Output the [x, y] coordinate of the center of the cell containing the given text.  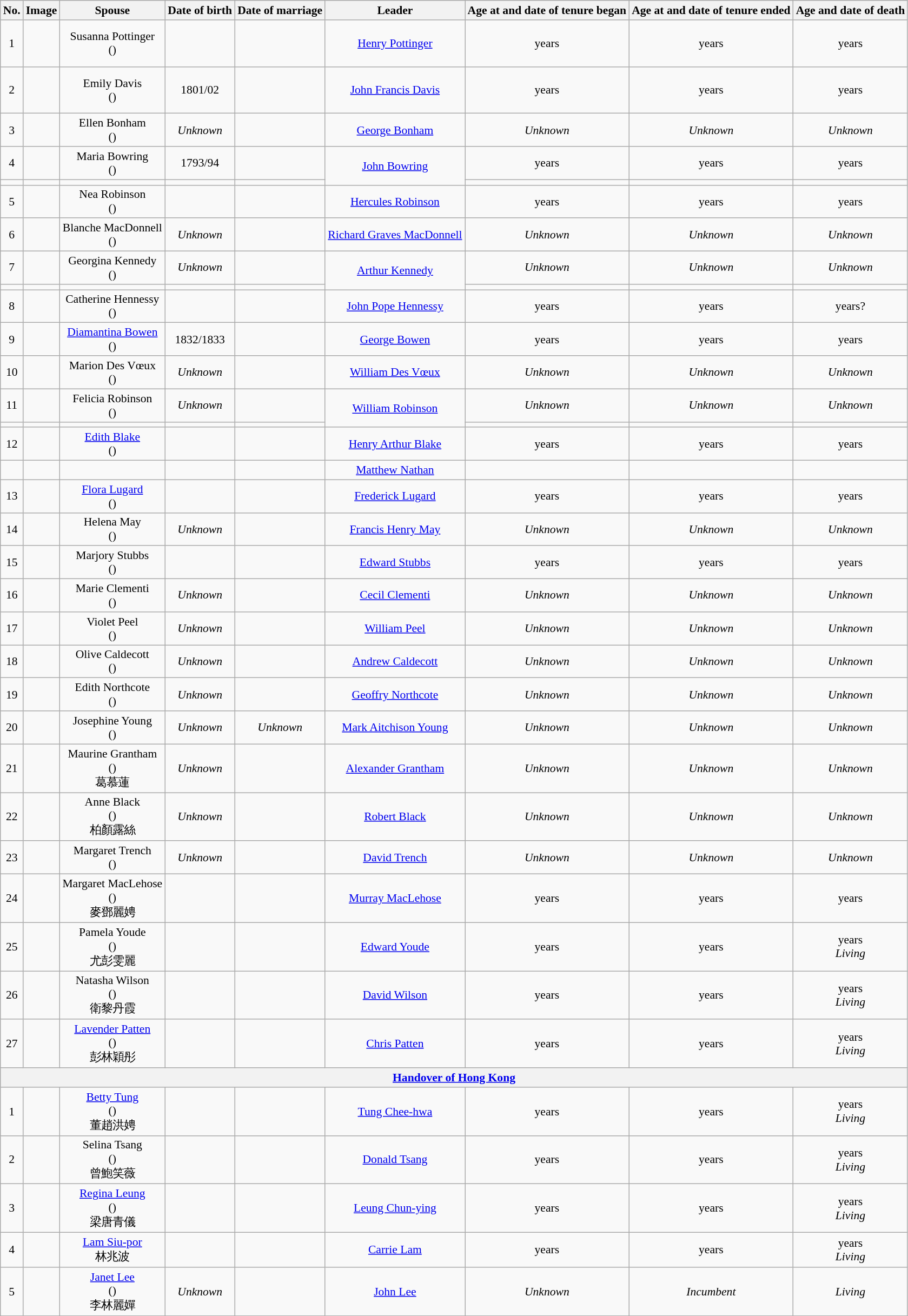
Incumbent [711, 1292]
Edith Northcote() [112, 694]
Maurine Grantham()葛慕蓮 [112, 768]
Leung Chun-ying [395, 1208]
14 [12, 529]
William Des Vœux [395, 372]
27 [12, 1044]
George Bowen [395, 340]
Handover of Hong Kong [454, 1078]
7 [12, 268]
Pamela Youde()尤彭雯麗 [112, 947]
Marion Des Vœux() [112, 372]
David Wilson [395, 995]
Marie Clementi() [112, 596]
Arthur Kennedy [395, 270]
21 [12, 768]
Ellen Bonham() [112, 130]
Diamantina Bowen() [112, 340]
Henry Pottinger [395, 43]
23 [12, 858]
13 [12, 496]
Age at and date of tenure ended [711, 10]
Tung Chee-hwa [395, 1112]
No. [12, 10]
Margaret MacLehose()麥鄧麗娉 [112, 899]
Richard Graves MacDonnell [395, 235]
19 [12, 694]
Leader [395, 10]
Natasha Wilson()衛黎丹霞 [112, 995]
Regina Leung()梁唐青儀 [112, 1208]
Edward Youde [395, 947]
12 [12, 444]
David Trench [395, 858]
Date of birth [200, 10]
Image [42, 10]
1801/02 [200, 90]
1832/1833 [200, 340]
Donald Tsang [395, 1160]
Margaret Trench() [112, 858]
William Robinson [395, 408]
Hercules Robinson [395, 201]
Chris Patten [395, 1044]
Anne Black()柏顏露絲 [112, 817]
Mark Aitchison Young [395, 728]
Catherine Hennessy() [112, 306]
Edward Stubbs [395, 562]
8 [12, 306]
22 [12, 817]
Susanna Pottinger() [112, 43]
Alexander Grantham [395, 768]
11 [12, 406]
William Peel [395, 628]
John Pope Hennessy [395, 306]
Edith Blake() [112, 444]
20 [12, 728]
Lavender Patten()彭林穎彤 [112, 1044]
Flora Lugard() [112, 496]
Olive Caldecott() [112, 662]
Emily Davis() [112, 90]
9 [12, 340]
25 [12, 947]
17 [12, 628]
Blanche MacDonnell() [112, 235]
15 [12, 562]
John Lee [395, 1292]
Carrie Lam [395, 1250]
Janet Lee()李林麗嬋 [112, 1292]
George Bonham [395, 130]
16 [12, 596]
John Bowring [395, 165]
Andrew Caldecott [395, 662]
Violet Peel() [112, 628]
Francis Henry May [395, 529]
10 [12, 372]
6 [12, 235]
Date of marriage [280, 10]
Matthew Nathan [395, 470]
1793/94 [200, 163]
Spouse [112, 10]
John Francis Davis [395, 90]
Felicia Robinson() [112, 406]
26 [12, 995]
Robert Black [395, 817]
Murray MacLehose [395, 899]
Cecil Clementi [395, 596]
Maria Bowring() [112, 163]
Henry Arthur Blake [395, 444]
Nea Robinson() [112, 201]
Helena May() [112, 529]
Lam Siu-por林兆波 [112, 1250]
Age at and date of tenure began [547, 10]
Age and date of death [851, 10]
Frederick Lugard [395, 496]
years? [851, 306]
24 [12, 899]
Marjory Stubbs() [112, 562]
Living [851, 1292]
18 [12, 662]
Geoffry Northcote [395, 694]
Georgina Kennedy() [112, 268]
Selina Tsang()曾鮑笑薇 [112, 1160]
Josephine Young() [112, 728]
Betty Tung()董趙洪娉 [112, 1112]
